From the cell containing the given text, extract its center point as (X, Y) coordinate. 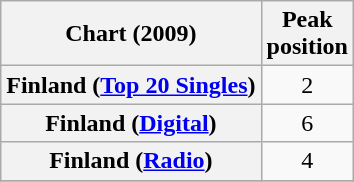
Peakposition (307, 34)
2 (307, 85)
Chart (2009) (131, 34)
Finland (Radio) (131, 161)
6 (307, 123)
Finland (Digital) (131, 123)
Finland (Top 20 Singles) (131, 85)
4 (307, 161)
